Scan for the cell matching the given text and deliver its (x, y) coordinate at center. 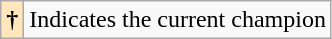
† (12, 20)
Indicates the current champion (178, 20)
